Pinpoint the cell where the given text exists, returning its (X, Y) midpoint coordinate. 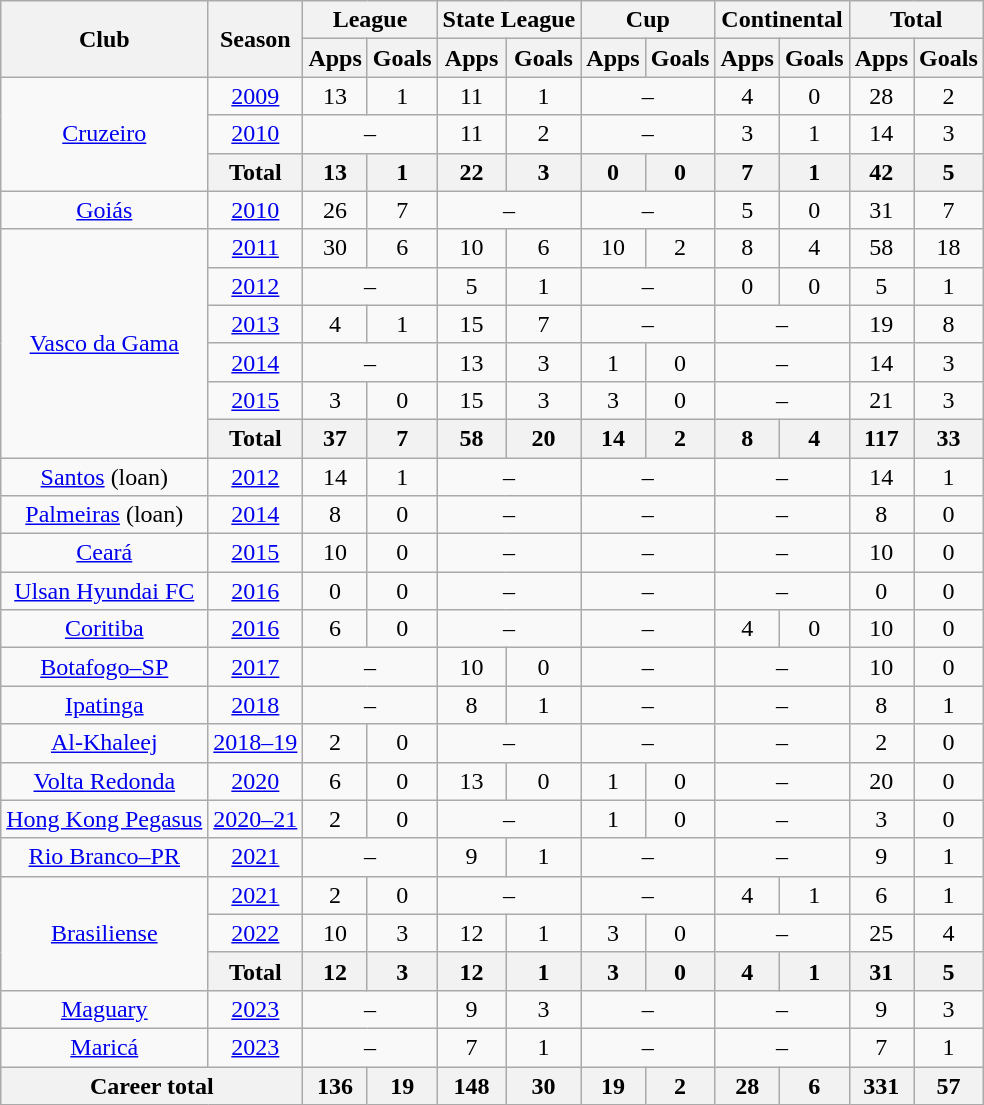
Goiás (104, 210)
2011 (256, 248)
2009 (256, 96)
Ipatinga (104, 705)
Maricá (104, 1047)
Botafogo–SP (104, 667)
Season (256, 39)
Club (104, 39)
Rio Branco–PR (104, 857)
Continental (782, 20)
Career total (152, 1085)
148 (472, 1085)
18 (949, 248)
Ulsan Hyundai FC (104, 591)
League (370, 20)
Santos (loan) (104, 477)
22 (472, 172)
Palmeiras (loan) (104, 515)
25 (881, 933)
331 (881, 1085)
Coritiba (104, 629)
21 (881, 400)
2017 (256, 667)
Al-Khaleej (104, 743)
2020–21 (256, 819)
117 (881, 438)
Vasco da Gama (104, 343)
Volta Redonda (104, 781)
37 (335, 438)
2018 (256, 705)
2022 (256, 933)
57 (949, 1085)
Hong Kong Pegasus (104, 819)
Brasiliense (104, 933)
State League (509, 20)
Maguary (104, 1009)
Ceará (104, 553)
2020 (256, 781)
2018–19 (256, 743)
Cruzeiro (104, 134)
136 (335, 1085)
33 (949, 438)
2013 (256, 324)
26 (335, 210)
42 (881, 172)
Cup (648, 20)
